Extract the (X, Y) coordinate from the center of the cell holding the provided text.  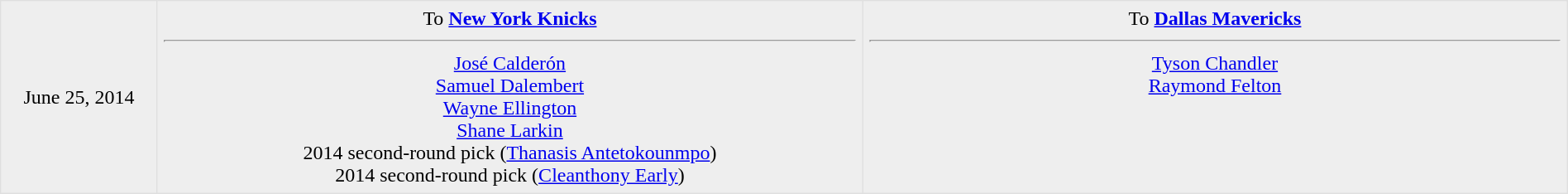
June 25, 2014 (79, 97)
To Dallas MavericksTyson ChandlerRaymond Felton (1216, 97)
